Detect which cell encompasses the target text, then output its [x, y] center coordinate. 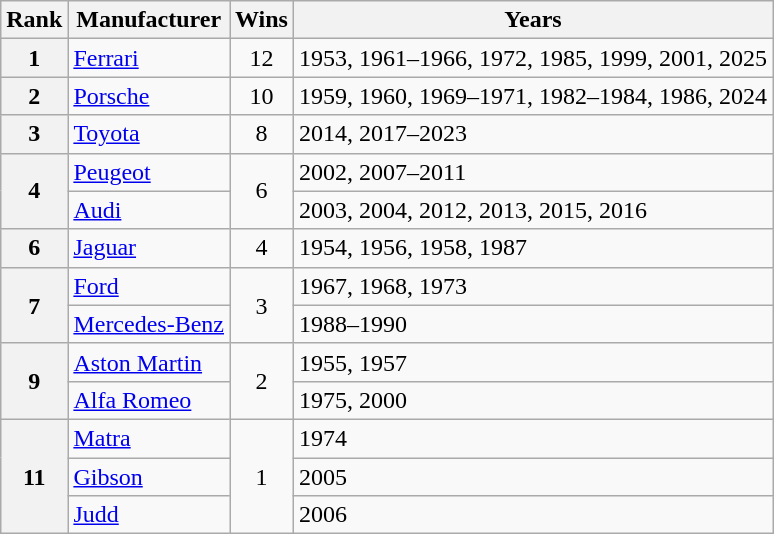
Aston Martin [149, 362]
Alfa Romeo [149, 400]
1955, 1957 [532, 362]
10 [262, 96]
7 [34, 305]
1988–1990 [532, 324]
1974 [532, 438]
Years [532, 20]
Ford [149, 286]
Manufacturer [149, 20]
1954, 1956, 1958, 1987 [532, 248]
2006 [532, 515]
2002, 2007–2011 [532, 172]
11 [34, 476]
1967, 1968, 1973 [532, 286]
Matra [149, 438]
2014, 2017–2023 [532, 134]
2005 [532, 477]
Ferrari [149, 58]
Mercedes-Benz [149, 324]
Porsche [149, 96]
Judd [149, 515]
Audi [149, 210]
Toyota [149, 134]
9 [34, 381]
8 [262, 134]
Jaguar [149, 248]
1975, 2000 [532, 400]
12 [262, 58]
1953, 1961–1966, 1972, 1985, 1999, 2001, 2025 [532, 58]
Rank [34, 20]
Gibson [149, 477]
Wins [262, 20]
2003, 2004, 2012, 2013, 2015, 2016 [532, 210]
1959, 1960, 1969–1971, 1982–1984, 1986, 2024 [532, 96]
Peugeot [149, 172]
